For the text-containing cell, return its midpoint in (x, y) coordinate format. 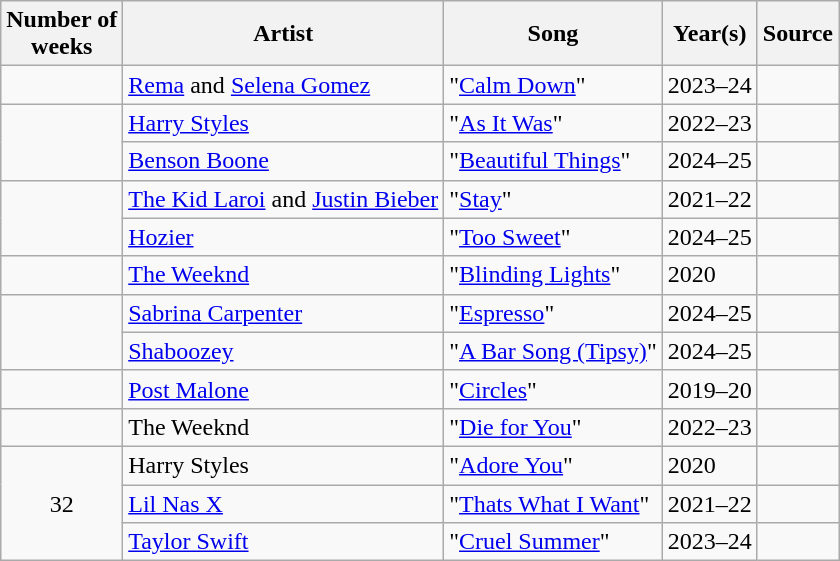
Taylor Swift (284, 542)
"Espresso" (553, 313)
Song (553, 34)
"Blinding Lights" (553, 275)
"Thats What I Want" (553, 503)
Rema and Selena Gomez (284, 85)
Hozier (284, 237)
2019–20 (710, 389)
Lil Nas X (284, 503)
"Die for You" (553, 427)
Artist (284, 34)
Year(s) (710, 34)
"Beautiful Things" (553, 161)
Sabrina Carpenter (284, 313)
32 (62, 503)
Post Malone (284, 389)
"As It Was" (553, 123)
"A Bar Song (Tipsy)" (553, 351)
Benson Boone (284, 161)
Source (798, 34)
"Stay" (553, 199)
"Cruel Summer" (553, 542)
The Kid Laroi and Justin Bieber (284, 199)
"Too Sweet" (553, 237)
Number of weeks (62, 34)
"Adore You" (553, 465)
Shaboozey (284, 351)
"Circles" (553, 389)
"Calm Down" (553, 85)
